Detect which cell encompasses the target text, then output its [x, y] center coordinate. 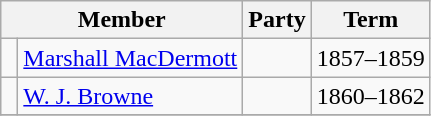
Term [370, 20]
1860–1862 [370, 96]
Member [122, 20]
Marshall MacDermott [130, 58]
W. J. Browne [130, 96]
Party [277, 20]
1857–1859 [370, 58]
